Scan for the cell matching the given text and deliver its (X, Y) coordinate at center. 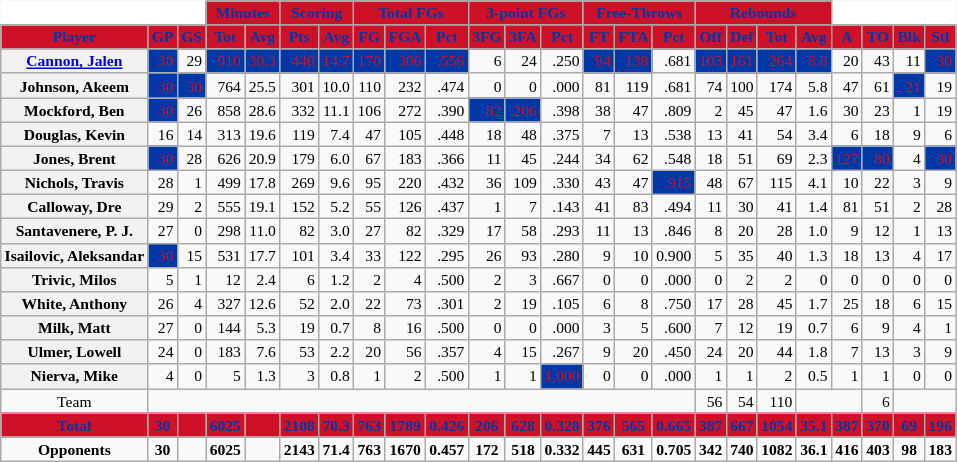
40 (776, 255)
25.5 (262, 86)
3-point FGs (526, 13)
19.6 (262, 134)
.846 (674, 231)
58 (522, 231)
.750 (674, 304)
25 (846, 304)
36 (486, 183)
7.4 (336, 134)
3FA (522, 37)
80 (878, 159)
301 (300, 86)
.556 (446, 62)
264 (776, 62)
667 (742, 425)
764 (226, 86)
232 (406, 86)
A (846, 37)
Milk, Matt (74, 328)
TO (878, 37)
.105 (562, 304)
0.8 (336, 377)
.437 (446, 207)
2143 (300, 449)
2.4 (262, 280)
858 (226, 110)
.143 (562, 207)
Total (74, 425)
11.1 (336, 110)
.293 (562, 231)
1789 (406, 425)
127 (846, 159)
565 (634, 425)
8.8 (814, 62)
403 (878, 449)
2.2 (336, 352)
70.3 (336, 425)
327 (226, 304)
220 (406, 183)
272 (406, 110)
10.0 (336, 86)
34 (598, 159)
Scoring (317, 13)
.329 (446, 231)
20.9 (262, 159)
52 (300, 304)
Nichols, Travis (74, 183)
105 (406, 134)
313 (226, 134)
73 (406, 304)
.398 (562, 110)
298 (226, 231)
1082 (776, 449)
416 (846, 449)
152 (300, 207)
35.1 (814, 425)
28.6 (262, 110)
83 (634, 207)
30.3 (262, 62)
.366 (446, 159)
94 (598, 62)
62 (634, 159)
4.1 (814, 183)
Douglas, Kevin (74, 134)
499 (226, 183)
GS (192, 37)
5.3 (262, 328)
12.6 (262, 304)
.600 (674, 328)
0.665 (674, 425)
.474 (446, 86)
Free-Throws (639, 13)
.494 (674, 207)
95 (370, 183)
103 (710, 62)
6.0 (336, 159)
172 (486, 449)
17.7 (262, 255)
306 (406, 62)
Santavenere, P. J. (74, 231)
21 (910, 86)
.448 (446, 134)
FT (598, 37)
1.0 (814, 231)
1.7 (814, 304)
53 (300, 352)
Jones, Brent (74, 159)
36.1 (814, 449)
100 (742, 86)
445 (598, 449)
269 (300, 183)
Nierva, Mike (74, 377)
35 (742, 255)
196 (940, 425)
61 (878, 86)
2.3 (814, 159)
17.8 (262, 183)
9.6 (336, 183)
1670 (406, 449)
376 (598, 425)
115 (776, 183)
342 (710, 449)
71.4 (336, 449)
1054 (776, 425)
332 (300, 110)
Cannon, Jalen (74, 62)
38 (598, 110)
740 (742, 449)
Trivic, Milos (74, 280)
5.2 (336, 207)
.280 (562, 255)
3.0 (336, 231)
370 (878, 425)
Ulmer, Lowell (74, 352)
174 (776, 86)
98 (910, 449)
.390 (446, 110)
7.6 (262, 352)
.330 (562, 183)
1.4 (814, 207)
55 (370, 207)
910 (226, 62)
.244 (562, 159)
33 (370, 255)
628 (522, 425)
Rebounds (763, 13)
GP (162, 37)
23 (878, 110)
101 (300, 255)
0.705 (674, 449)
1.2 (336, 280)
531 (226, 255)
White, Anthony (74, 304)
138 (634, 62)
Stl (940, 37)
14.7 (336, 62)
Mockford, Ben (74, 110)
1.8 (814, 352)
Def (742, 37)
518 (522, 449)
.267 (562, 352)
Total FGs (412, 13)
.915 (674, 183)
.538 (674, 134)
44 (776, 352)
2108 (300, 425)
109 (522, 183)
126 (406, 207)
122 (406, 255)
.357 (446, 352)
Johnson, Akeem (74, 86)
.375 (562, 134)
0.900 (674, 255)
170 (370, 62)
Opponents (74, 449)
FGA (406, 37)
.450 (674, 352)
0.426 (446, 425)
0.457 (446, 449)
Isailovic, Aleksandar (74, 255)
19.1 (262, 207)
.667 (562, 280)
106 (370, 110)
93 (522, 255)
Team (74, 401)
0.332 (562, 449)
3FG (486, 37)
.250 (562, 62)
2.0 (336, 304)
1.000 (562, 377)
0.328 (562, 425)
161 (742, 62)
5.8 (814, 86)
144 (226, 328)
440 (300, 62)
11.0 (262, 231)
0.5 (814, 377)
1.6 (814, 110)
Blk (910, 37)
.809 (674, 110)
Minutes (243, 13)
Pts (300, 37)
Off (710, 37)
.301 (446, 304)
179 (300, 159)
.295 (446, 255)
74 (710, 86)
Calloway, Dre (74, 207)
631 (634, 449)
.548 (674, 159)
Player (74, 37)
FTA (634, 37)
555 (226, 207)
FG (370, 37)
.432 (446, 183)
14 (192, 134)
626 (226, 159)
